Identify which cell holds the provided text, then report its [x, y] central coordinate. 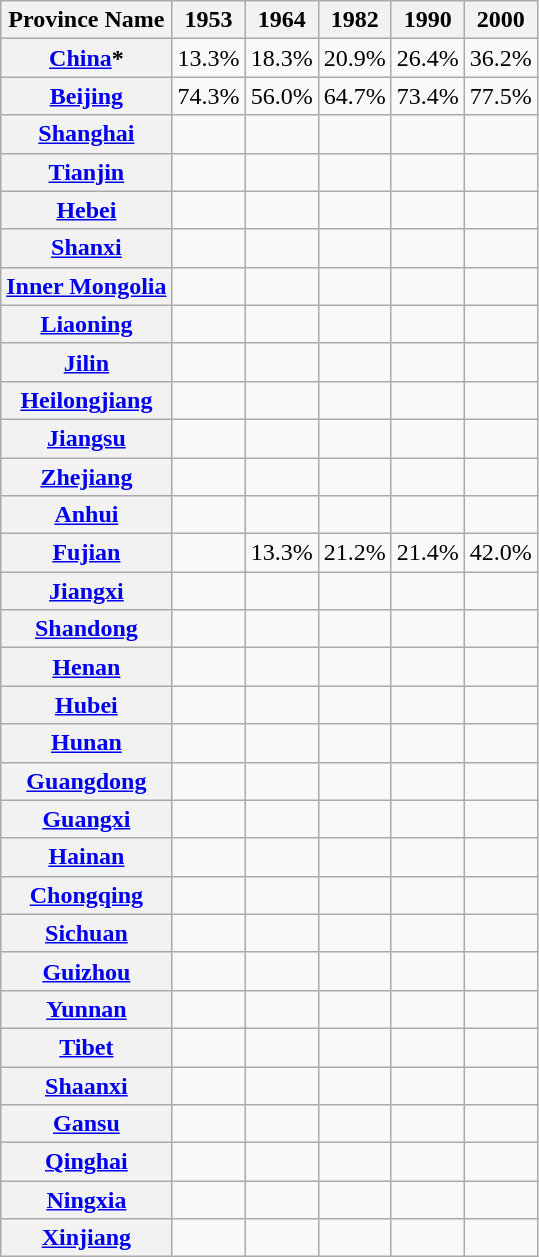
1982 [354, 20]
26.4% [428, 58]
Shandong [86, 629]
42.0% [500, 553]
1964 [282, 20]
74.3% [208, 96]
Zhejiang [86, 477]
Henan [86, 667]
Hebei [86, 210]
Anhui [86, 515]
Xinjiang [86, 1238]
Chongqing [86, 895]
56.0% [282, 96]
Heilongjiang [86, 400]
36.2% [500, 58]
Fujian [86, 553]
Hainan [86, 857]
Hubei [86, 705]
Qinghai [86, 1162]
20.9% [354, 58]
Inner Mongolia [86, 286]
73.4% [428, 96]
China* [86, 58]
Shanxi [86, 248]
Hunan [86, 743]
Shanghai [86, 134]
Yunnan [86, 1009]
1990 [428, 20]
64.7% [354, 96]
Guangdong [86, 781]
21.4% [428, 553]
Beijing [86, 96]
21.2% [354, 553]
18.3% [282, 58]
Tibet [86, 1047]
Gansu [86, 1124]
77.5% [500, 96]
Jiangsu [86, 438]
Shaanxi [86, 1085]
2000 [500, 20]
Guizhou [86, 971]
1953 [208, 20]
Province Name [86, 20]
Guangxi [86, 819]
Jilin [86, 362]
Liaoning [86, 324]
Jiangxi [86, 591]
Tianjin [86, 172]
Sichuan [86, 933]
Ningxia [86, 1200]
